Output the (X, Y) coordinate of the center of the cell containing the given text.  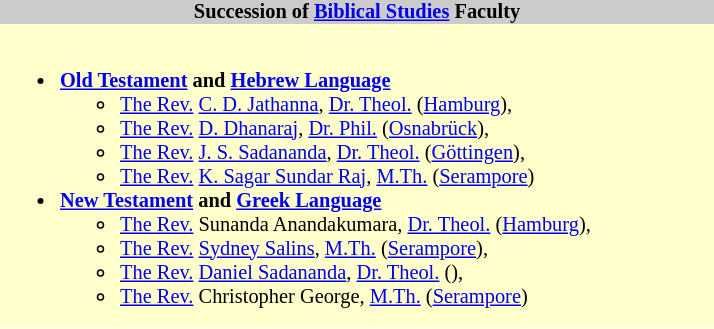
Succession of Biblical Studies Faculty (357, 12)
